Return the [X, Y] coordinate for the center point of the cell that contains the specified text.  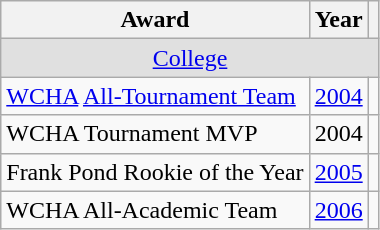
Award [155, 20]
2006 [338, 210]
WCHA All-Tournament Team [155, 96]
WCHA All-Academic Team [155, 210]
Frank Pond Rookie of the Year [155, 172]
College [190, 58]
2005 [338, 172]
Year [338, 20]
WCHA Tournament MVP [155, 134]
